Provide the [X, Y] coordinate of the cell's center where the given text is located.  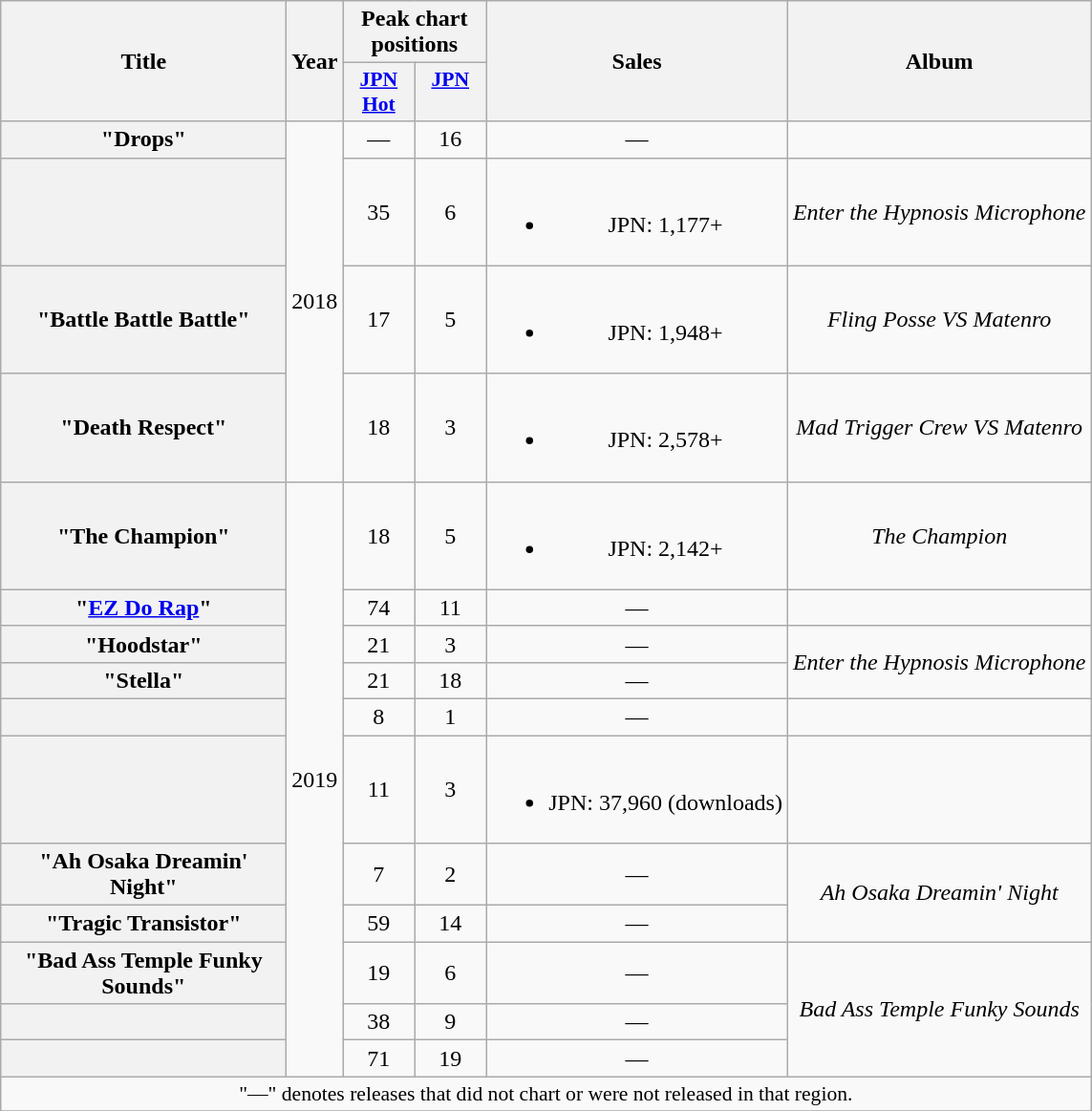
JPN: 1,948+ [637, 319]
"Drops" [143, 139]
2018 [315, 302]
Sales [637, 61]
Peak chart positions [415, 32]
Album [938, 61]
"Ah Osaka Dreamin' Night" [143, 875]
"The Champion" [143, 535]
2019 [315, 780]
17 [378, 319]
Ah Osaka Dreamin' Night [938, 892]
7 [378, 875]
8 [378, 716]
16 [451, 139]
JPN [451, 92]
JPN: 37,960 (downloads) [637, 789]
"Battle Battle Battle" [143, 319]
"Stella" [143, 680]
"Hoodstar" [143, 644]
38 [378, 1022]
Year [315, 61]
Title [143, 61]
JPN: 1,177+ [637, 212]
35 [378, 212]
71 [378, 1058]
"Bad Ass Temple Funky Sounds" [143, 972]
Bad Ass Temple Funky Sounds [938, 1009]
14 [451, 924]
The Champion [938, 535]
"—" denotes releases that did not chart or were not released in that region. [546, 1094]
JPN: 2,578+ [637, 428]
1 [451, 716]
9 [451, 1022]
"EZ Do Rap" [143, 608]
"Tragic Transistor" [143, 924]
Mad Trigger Crew VS Matenro [938, 428]
JPN: 2,142+ [637, 535]
74 [378, 608]
Fling Posse VS Matenro [938, 319]
"Death Respect" [143, 428]
JPNHot [378, 92]
2 [451, 875]
59 [378, 924]
